Locate the cell with the specified text and output its [X, Y] center coordinate. 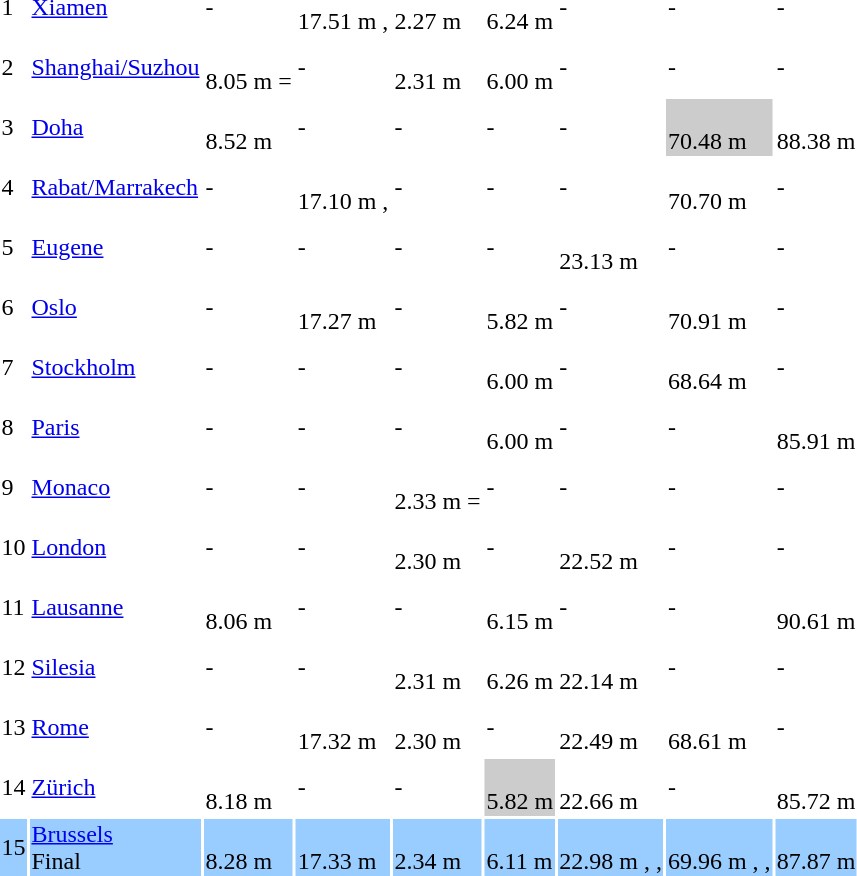
6.15 m [520, 608]
70.48 m [719, 128]
9 [14, 488]
17.32 m [343, 728]
87.87 m [816, 848]
Rabat/Marrakech [116, 188]
3 [14, 128]
17.10 m , [343, 188]
85.91 m [816, 428]
BrusselsFinal [116, 848]
8.18 m [248, 788]
7 [14, 368]
8.05 m = [248, 68]
14 [14, 788]
6.11 m [520, 848]
Silesia [116, 668]
10 [14, 548]
13 [14, 728]
2.33 m = [438, 488]
Shanghai/Suzhou [116, 68]
22.14 m [611, 668]
6.26 m [520, 668]
Paris [116, 428]
70.70 m [719, 188]
Rome [116, 728]
17.27 m [343, 308]
22.52 m [611, 548]
Doha [116, 128]
Zürich [116, 788]
22.66 m [611, 788]
22.98 m , , [611, 848]
6 [14, 308]
Oslo [116, 308]
23.13 m [611, 248]
11 [14, 608]
90.61 m [816, 608]
5 [14, 248]
2.34 m [438, 848]
15 [14, 848]
85.72 m [816, 788]
London [116, 548]
68.61 m [719, 728]
4 [14, 188]
22.49 m [611, 728]
8.52 m [248, 128]
69.96 m , , [719, 848]
12 [14, 668]
88.38 m [816, 128]
Monaco [116, 488]
2 [14, 68]
8.28 m [248, 848]
Eugene [116, 248]
8 [14, 428]
68.64 m [719, 368]
Stockholm [116, 368]
8.06 m [248, 608]
70.91 m [719, 308]
17.33 m [343, 848]
Lausanne [116, 608]
